Scan for the cell matching the given text and deliver its (x, y) coordinate at center. 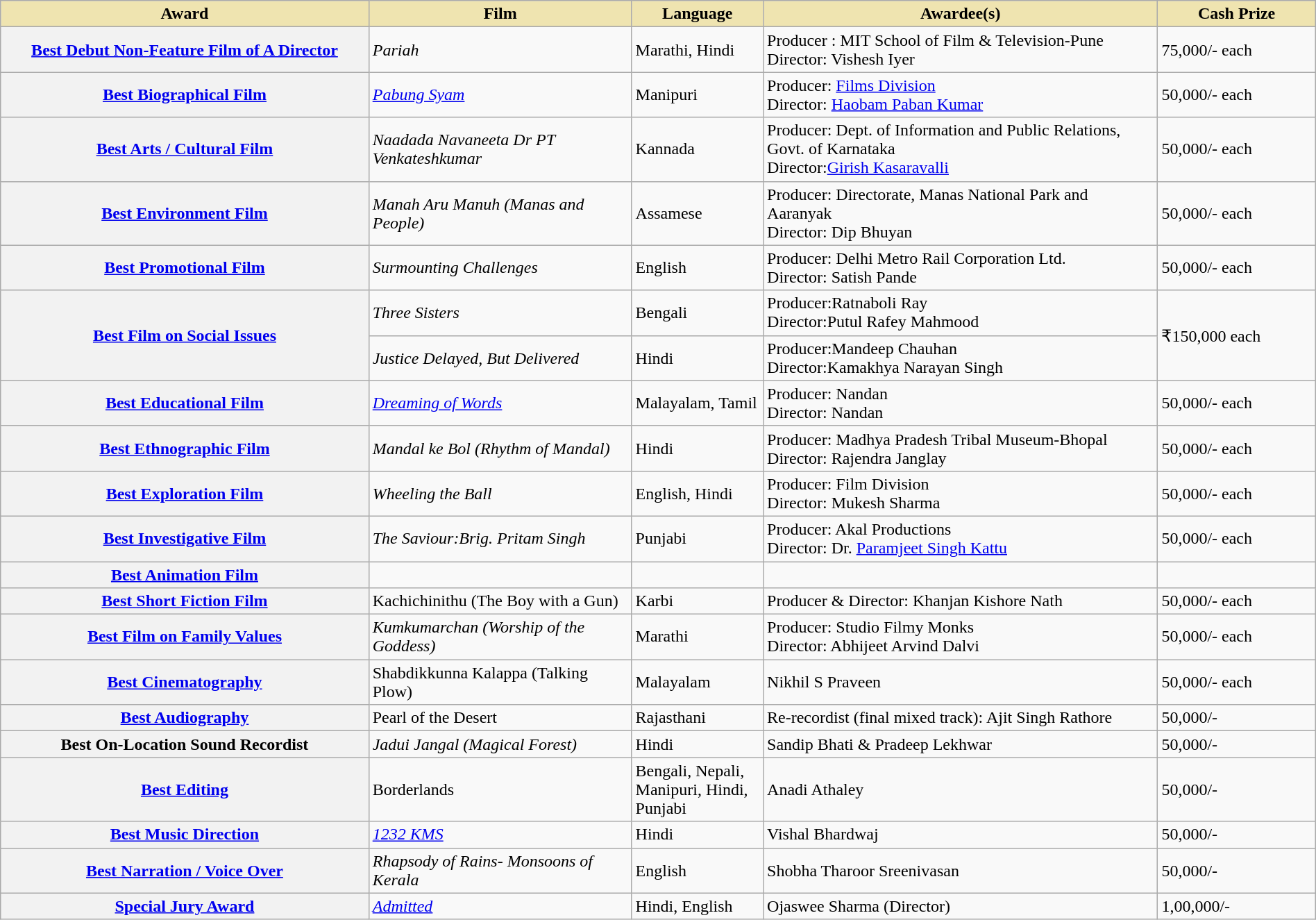
Rhapsody of Rains- Monsoons of Kerala (500, 871)
Best Investigative Film (185, 539)
Karbi (697, 601)
Best Film on Family Values (185, 637)
Kumkumarchan (Worship of the Goddess) (500, 637)
Best Exploration Film (185, 493)
Best Audiography (185, 718)
Pabung Syam (500, 94)
English, Hindi (697, 493)
Punjabi (697, 539)
Malayalam (697, 682)
Anadi Athaley (961, 789)
Best Cinematography (185, 682)
Kannada (697, 149)
Special Jury Award (185, 906)
Awardee(s) (961, 14)
Best Ethnographic Film (185, 449)
Manipuri (697, 94)
Producer: Dept. of Information and Public Relations, Govt. of KarnatakaDirector:Girish Kasaravalli (961, 149)
Best Narration / Voice Over (185, 871)
Re-recordist (final mixed track): Ajit Singh Rathore (961, 718)
Pearl of the Desert (500, 718)
Hindi, English (697, 906)
Film (500, 14)
Producer: NandanDirector: Nandan (961, 403)
Producer:Mandeep ChauhanDirector:Kamakhya Narayan Singh (961, 358)
Three Sisters (500, 312)
Naadada Navaneeta Dr PT Venkateshkumar (500, 149)
Best Editing (185, 789)
Producer: Akal ProductionsDirector: Dr. Paramjeet Singh Kattu (961, 539)
1232 KMS (500, 835)
Producer: Delhi Metro Rail Corporation Ltd.Director: Satish Pande (961, 268)
Producer: Film DivisionDirector: Mukesh Sharma (961, 493)
Nikhil S Praveen (961, 682)
Best Biographical Film (185, 94)
Borderlands (500, 789)
Best Film on Social Issues (185, 335)
Marathi, Hindi (697, 50)
Producer & Director: Khanjan Kishore Nath (961, 601)
Assamese (697, 213)
Rajasthani (697, 718)
Admitted (500, 906)
Best On-Location Sound Recordist (185, 744)
Bengali (697, 312)
Producer : MIT School of Film & Television-Pune Director: Vishesh Iyer (961, 50)
Language (697, 14)
75,000/- each (1237, 50)
Sandip Bhati & Pradeep Lekhwar (961, 744)
Pariah (500, 50)
Malayalam, Tamil (697, 403)
Award (185, 14)
Producer: Films DivisionDirector: Haobam Paban Kumar (961, 94)
Kachichinithu (The Boy with a Gun) (500, 601)
Jadui Jangal (Magical Forest) (500, 744)
Best Short Fiction Film (185, 601)
Bengali, Nepali, Manipuri, Hindi, Punjabi (697, 789)
Dreaming of Words (500, 403)
The Saviour:Brig. Pritam Singh (500, 539)
Shobha Tharoor Sreenivasan (961, 871)
Producer: Directorate, Manas National Park and Aaranyak Director: Dip Bhuyan (961, 213)
Cash Prize (1237, 14)
Marathi (697, 637)
Surmounting Challenges (500, 268)
Producer:Ratnaboli RayDirector:Putul Rafey Mahmood (961, 312)
1,00,000/- (1237, 906)
Producer: Studio Filmy MonksDirector: Abhijeet Arvind Dalvi (961, 637)
Shabdikkunna Kalappa (Talking Plow) (500, 682)
Vishal Bhardwaj (961, 835)
Best Debut Non-Feature Film of A Director (185, 50)
Best Animation Film (185, 574)
Best Music Direction (185, 835)
Best Educational Film (185, 403)
Producer: Madhya Pradesh Tribal Museum-BhopalDirector: Rajendra Janglay (961, 449)
₹150,000 each (1237, 335)
Mandal ke Bol (Rhythm of Mandal) (500, 449)
Ojaswee Sharma (Director) (961, 906)
Manah Aru Manuh (Manas and People) (500, 213)
Justice Delayed, But Delivered (500, 358)
Wheeling the Ball (500, 493)
Best Promotional Film (185, 268)
Best Environment Film (185, 213)
Best Arts / Cultural Film (185, 149)
